Return the (x, y) coordinate for the center point of the cell that contains the specified text.  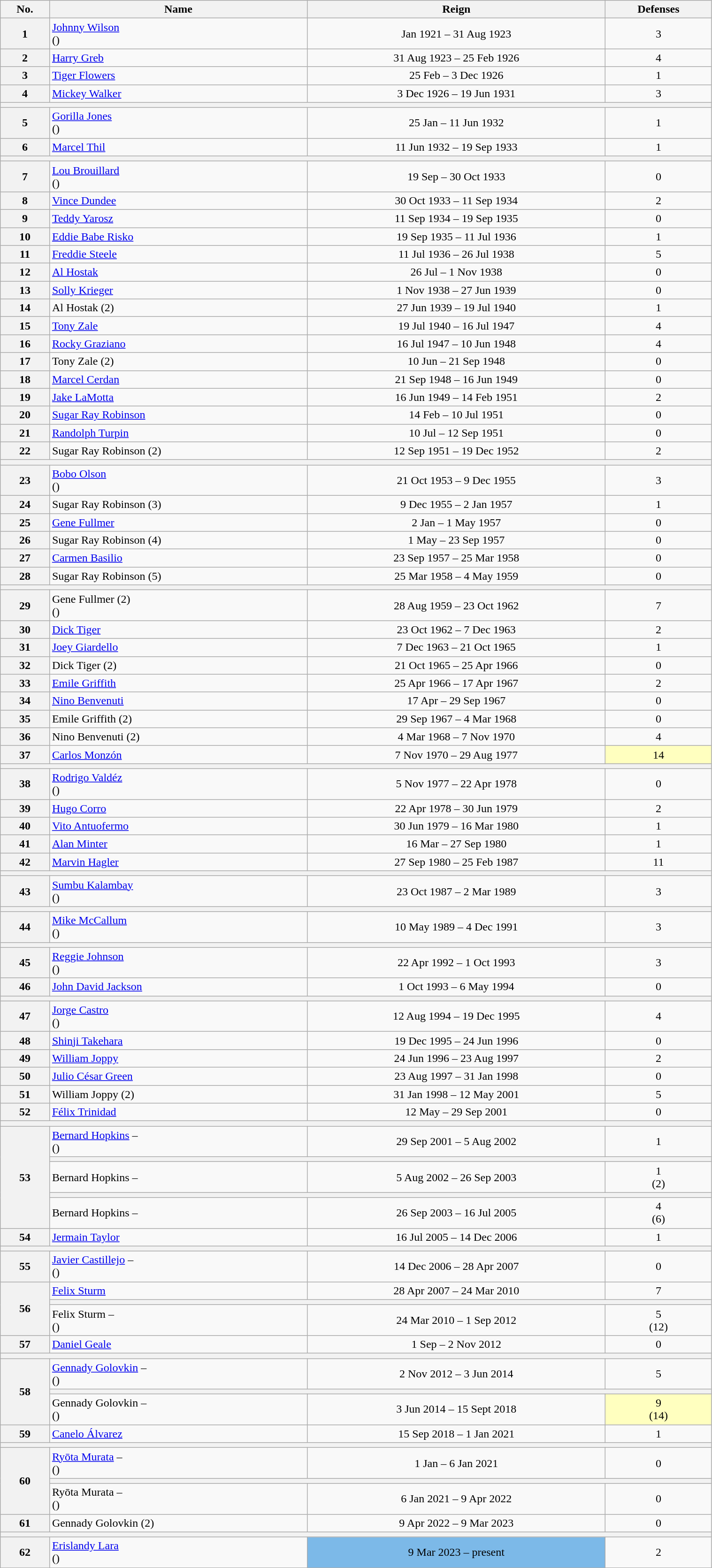
Reggie Johnson() (178, 962)
Randolph Turpin (178, 433)
33 (25, 683)
27 (25, 558)
Shinji Takehara (178, 1040)
Bobo Olson() (178, 480)
5(12) (658, 1320)
1 Sep – 2 Nov 2012 (456, 1344)
24 Mar 2010 – 1 Sep 2012 (456, 1320)
12 Aug 1994 – 19 Dec 1995 (456, 1016)
15 Sep 2018 – 1 Jan 2021 (456, 1434)
56 (25, 1308)
7 Dec 1963 – 21 Oct 1965 (456, 647)
Marcel Cerdan (178, 379)
Felix Sturm – () (178, 1320)
9 Mar 2023 – present (456, 1552)
Nino Benvenuti (178, 701)
25 Apr 1966 – 17 Apr 1967 (456, 683)
1 Oct 1993 – 6 May 1994 (456, 987)
28 (25, 576)
15 (25, 326)
9 Apr 2022 – 9 Mar 2023 (456, 1523)
Sugar Ray Robinson (3) (178, 504)
24 Jun 1996 – 23 Aug 1997 (456, 1058)
2 Jan – 1 May 1957 (456, 523)
48 (25, 1040)
21 Sep 1948 – 16 Jun 1949 (456, 379)
51 (25, 1094)
Marcel Thil (178, 147)
Vince Dundee (178, 200)
17 (25, 361)
10 Jul – 12 Sep 1951 (456, 433)
6 Jan 2021 – 9 Apr 2022 (456, 1499)
12 (25, 272)
Mike McCallum() (178, 927)
23 Oct 1987 – 2 Mar 1989 (456, 891)
16 (25, 344)
26 Jul – 1 Nov 1938 (456, 272)
12 May – 29 Sep 2001 (456, 1112)
Johnny Wilson() (178, 34)
5 Nov 1977 – 22 Apr 1978 (456, 784)
34 (25, 701)
Solly Krieger (178, 290)
Carmen Basilio (178, 558)
Vito Antuofermo (178, 826)
William Joppy (2) (178, 1094)
3 Dec 1926 – 19 Jun 1931 (456, 93)
8 (25, 200)
Sugar Ray Robinson (178, 415)
Gene Fullmer (2)() (178, 606)
1 Nov 1938 – 27 Jun 1939 (456, 290)
19 (25, 397)
10 (25, 236)
Al Hostak (2) (178, 308)
38 (25, 784)
Marvin Hagler (178, 862)
Reign (456, 9)
27 Sep 1980 – 25 Feb 1987 (456, 862)
Sugar Ray Robinson (2) (178, 451)
Al Hostak (178, 272)
Emile Griffith (2) (178, 719)
30 Oct 1933 – 11 Sep 1934 (456, 200)
19 Dec 1995 – 24 Jun 1996 (456, 1040)
29 Sep 2001 – 5 Aug 2002 (456, 1142)
Jorge Castro() (178, 1016)
59 (25, 1434)
Lou Brouillard() (178, 177)
Sumbu Kalambay() (178, 891)
54 (25, 1237)
53 (25, 1177)
Jake LaMotta (178, 397)
Teddy Yarosz (178, 218)
9 Dec 1955 – 2 Jan 1957 (456, 504)
Tony Zale (178, 326)
1 May – 23 Sep 1957 (456, 540)
45 (25, 962)
14 Feb – 10 Jul 1951 (456, 415)
Joey Giardello (178, 647)
31 Jan 1998 – 12 May 2001 (456, 1094)
3 Jun 2014 – 15 Sept 2018 (456, 1409)
6 (25, 147)
39 (25, 808)
Sugar Ray Robinson (5) (178, 576)
19 Sep 1935 – 11 Jul 1936 (456, 236)
29 Sep 1967 – 4 Mar 1968 (456, 719)
Jermain Taylor (178, 1237)
57 (25, 1344)
Canelo Álvarez (178, 1434)
23 (25, 480)
42 (25, 862)
37 (25, 754)
21 Oct 1953 – 9 Dec 1955 (456, 480)
Javier Castillejo – () (178, 1267)
16 Mar – 27 Sep 1980 (456, 844)
29 (25, 606)
43 (25, 891)
Mickey Walker (178, 93)
Jan 1921 – 31 Aug 1923 (456, 34)
Gene Fullmer (178, 523)
26 (25, 540)
25 Feb – 3 Dec 1926 (456, 76)
20 (25, 415)
9(14) (658, 1409)
14 Dec 2006 – 28 Apr 2007 (456, 1267)
16 Jul 1947 – 10 Jun 1948 (456, 344)
11 Jul 1936 – 26 Jul 1938 (456, 254)
Eddie Babe Risko (178, 236)
Gorilla Jones() (178, 123)
John David Jackson (178, 987)
Hugo Corro (178, 808)
25 (25, 523)
31 Aug 1923 – 25 Feb 1926 (456, 58)
Julio César Green (178, 1076)
1 Jan – 6 Jan 2021 (456, 1463)
4 Mar 1968 – 7 Nov 1970 (456, 737)
44 (25, 927)
21 (25, 433)
10 May 1989 – 4 Dec 1991 (456, 927)
10 Jun – 21 Sep 1948 (456, 361)
47 (25, 1016)
Nino Benvenuti (2) (178, 737)
Daniel Geale (178, 1344)
25 Mar 1958 – 4 May 1959 (456, 576)
40 (25, 826)
William Joppy (178, 1058)
19 Sep – 30 Oct 1933 (456, 177)
61 (25, 1523)
Bernard Hopkins – () (178, 1142)
5 Aug 2002 – 26 Sep 2003 (456, 1177)
21 Oct 1965 – 25 Apr 1966 (456, 665)
Name (178, 9)
55 (25, 1267)
60 (25, 1481)
11 Sep 1934 – 19 Sep 1935 (456, 218)
36 (25, 737)
Tiger Flowers (178, 76)
22 Apr 1992 – 1 Oct 1993 (456, 962)
12 Sep 1951 – 19 Dec 1952 (456, 451)
9 (25, 218)
49 (25, 1058)
2 Nov 2012 – 3 Jun 2014 (456, 1374)
16 Jul 2005 – 14 Dec 2006 (456, 1237)
22 (25, 451)
25 Jan – 11 Jun 1932 (456, 123)
30 Jun 1979 – 16 Mar 1980 (456, 826)
30 (25, 630)
23 Oct 1962 – 7 Dec 1963 (456, 630)
22 Apr 1978 – 30 Jun 1979 (456, 808)
Felix Sturm (178, 1291)
58 (25, 1391)
Gennady Golovkin (2) (178, 1523)
Dick Tiger (2) (178, 665)
Harry Greb (178, 58)
62 (25, 1552)
Defenses (658, 9)
Dick Tiger (178, 630)
Tony Zale (2) (178, 361)
46 (25, 987)
50 (25, 1076)
Erislandy Lara() (178, 1552)
Rocky Graziano (178, 344)
28 Apr 2007 – 24 Mar 2010 (456, 1291)
Rodrigo Valdéz() (178, 784)
23 Aug 1997 – 31 Jan 1998 (456, 1076)
23 Sep 1957 – 25 Mar 1958 (456, 558)
32 (25, 665)
41 (25, 844)
26 Sep 2003 – 16 Jul 2005 (456, 1213)
1(2) (658, 1177)
27 Jun 1939 – 19 Jul 1940 (456, 308)
17 Apr – 29 Sep 1967 (456, 701)
Félix Trinidad (178, 1112)
28 Aug 1959 – 23 Oct 1962 (456, 606)
52 (25, 1112)
Emile Griffith (178, 683)
7 Nov 1970 – 29 Aug 1977 (456, 754)
31 (25, 647)
13 (25, 290)
16 Jun 1949 – 14 Feb 1951 (456, 397)
Freddie Steele (178, 254)
19 Jul 1940 – 16 Jul 1947 (456, 326)
Carlos Monzón (178, 754)
Alan Minter (178, 844)
35 (25, 719)
24 (25, 504)
11 Jun 1932 – 19 Sep 1933 (456, 147)
4(6) (658, 1213)
No. (25, 9)
18 (25, 379)
Sugar Ray Robinson (4) (178, 540)
